Capture the cell that displays the provided text and extract its [x, y] central coordinate. 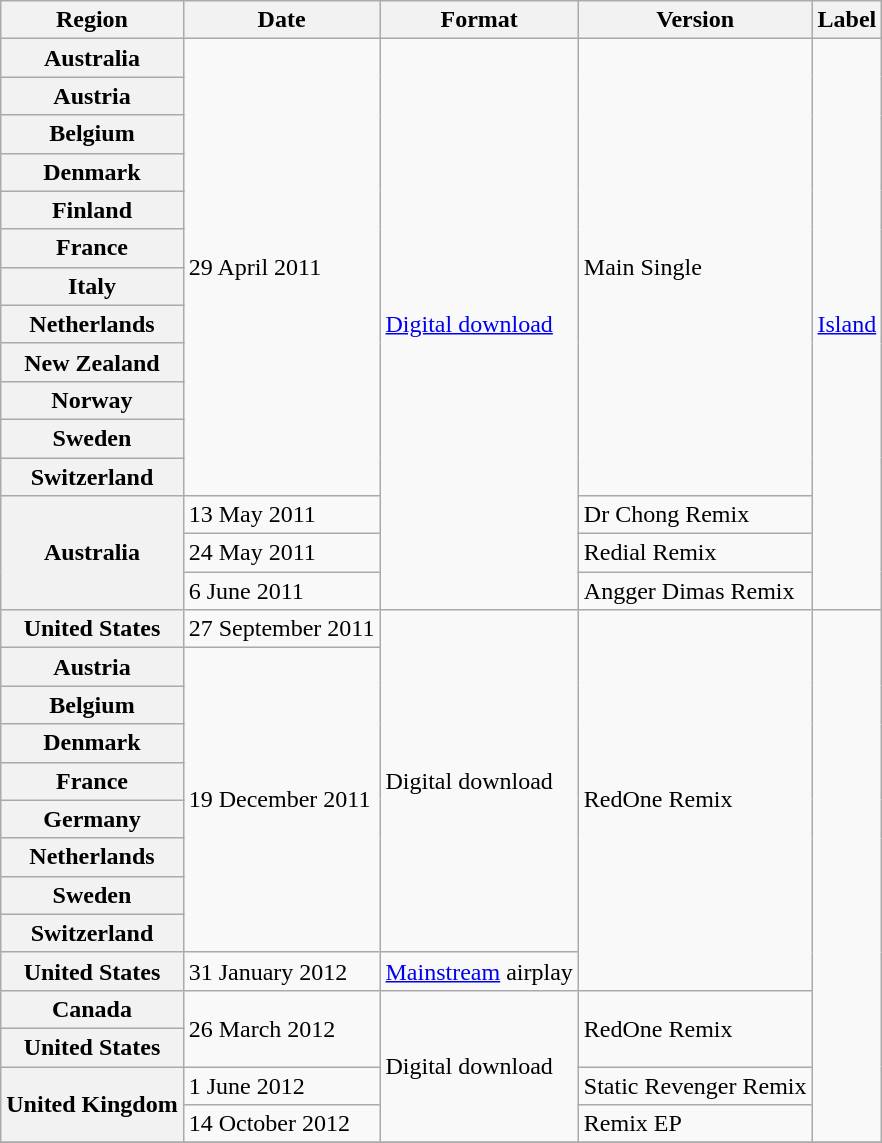
27 September 2011 [282, 629]
Date [282, 20]
United Kingdom [92, 1104]
Canada [92, 1009]
Island [847, 324]
1 June 2012 [282, 1085]
Angger Dimas Remix [695, 591]
Static Revenger Remix [695, 1085]
24 May 2011 [282, 553]
29 April 2011 [282, 268]
13 May 2011 [282, 515]
Remix EP [695, 1124]
Finland [92, 210]
Italy [92, 286]
Germany [92, 819]
31 January 2012 [282, 971]
Version [695, 20]
14 October 2012 [282, 1124]
Mainstream airplay [479, 971]
Label [847, 20]
26 March 2012 [282, 1028]
Main Single [695, 268]
6 June 2011 [282, 591]
19 December 2011 [282, 800]
Region [92, 20]
Format [479, 20]
Norway [92, 400]
New Zealand [92, 362]
Dr Chong Remix [695, 515]
Redial Remix [695, 553]
